Identify which cell holds the provided text, then report its [x, y] central coordinate. 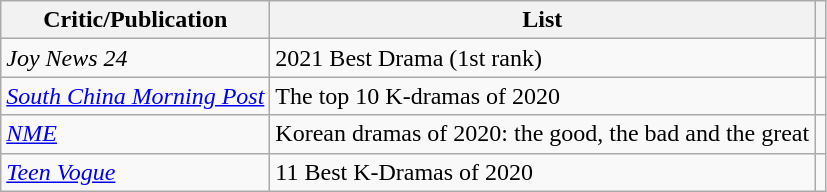
List [542, 20]
Joy News 24 [136, 58]
Teen Vogue [136, 172]
Critic/Publication [136, 20]
11 Best K-Dramas of 2020 [542, 172]
2021 Best Drama (1st rank) [542, 58]
NME [136, 134]
The top 10 K-dramas of 2020 [542, 96]
South China Morning Post [136, 96]
Korean dramas of 2020: the good, the bad and the great [542, 134]
